Determine the [x, y] coordinate at the center of the cell enclosing the given text.  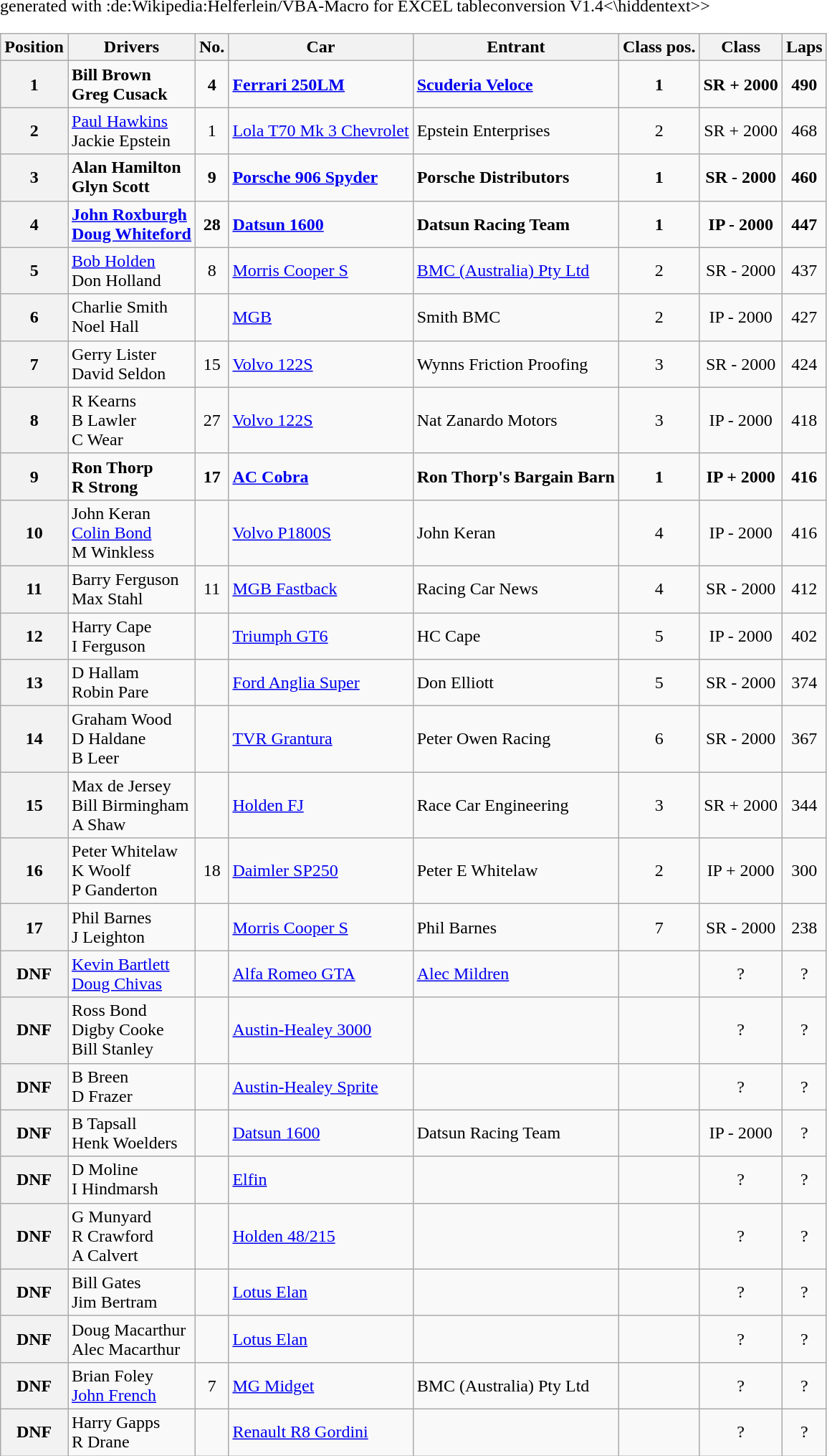
Max de Jersey Bill Birmingham A Shaw [131, 805]
D Moline I Hindmarsh [131, 1180]
14 [34, 739]
Peter E Whitelaw [516, 871]
Austin-Healey 3000 [321, 1030]
Racing Car News [516, 589]
Porsche 906 Spyder [321, 178]
Charlie Smith Noel Hall [131, 317]
16 [34, 871]
437 [804, 271]
490 [804, 85]
418 [804, 420]
Alec Mildren [516, 974]
468 [804, 130]
447 [804, 224]
Daimler SP250 [321, 871]
Laps [804, 47]
Alan Hamilton Glyn Scott [131, 178]
367 [804, 739]
Elfin [321, 1180]
Barry Ferguson Max Stahl [131, 589]
Holden FJ [321, 805]
No. [211, 47]
460 [804, 178]
Nat Zanardo Motors [516, 420]
Volvo P1800S [321, 533]
Race Car Engineering [516, 805]
Position [34, 47]
Brian Foley John French [131, 1385]
John Keran Colin Bond M Winkless [131, 533]
R Kearns B Lawler C Wear [131, 420]
Bob Holden Don Holland [131, 271]
Holden 48/215 [321, 1236]
Ross Bond Digby Cooke Bill Stanley [131, 1030]
Don Elliott [516, 682]
28 [211, 224]
Harry Cape I Ferguson [131, 635]
Porsche Distributors [516, 178]
B Breen D Frazer [131, 1087]
John Keran [516, 533]
412 [804, 589]
Epstein Enterprises [516, 130]
Lola T70 Mk 3 Chevrolet [321, 130]
MG Midget [321, 1385]
Phil Barnes J Leighton [131, 928]
Ford Anglia Super [321, 682]
Ron Thorp R Strong [131, 476]
424 [804, 364]
344 [804, 805]
D Hallam Robin Pare [131, 682]
Drivers [131, 47]
12 [34, 635]
402 [804, 635]
TVR Grantura [321, 739]
18 [211, 871]
MGB [321, 317]
Scuderia Veloce [516, 85]
Ferrari 250LM [321, 85]
Paul Hawkins Jackie Epstein [131, 130]
Austin-Healey Sprite [321, 1087]
Alfa Romeo GTA [321, 974]
Wynns Friction Proofing [516, 364]
238 [804, 928]
Class [741, 47]
Peter Owen Racing [516, 739]
MGB Fastback [321, 589]
427 [804, 317]
Bill Brown Greg Cusack [131, 85]
Car [321, 47]
27 [211, 420]
10 [34, 533]
Ron Thorp's Bargain Barn [516, 476]
Triumph GT6 [321, 635]
B Tapsall Henk Woelders [131, 1133]
John Roxburgh Doug Whiteford [131, 224]
Phil Barnes [516, 928]
G Munyard R Crawford A Calvert [131, 1236]
Graham Wood D Haldane B Leer [131, 739]
Renault R8 Gordini [321, 1432]
Harry Gapps R Drane [131, 1432]
Doug Macarthur Alec Macarthur [131, 1339]
Kevin Bartlett Doug Chivas [131, 974]
Class pos. [659, 47]
AC Cobra [321, 476]
Gerry Lister David Seldon [131, 364]
HC Cape [516, 635]
Smith BMC [516, 317]
374 [804, 682]
13 [34, 682]
Peter Whitelaw K Woolf P Ganderton [131, 871]
300 [804, 871]
Entrant [516, 47]
Bill Gates Jim Bertram [131, 1292]
